Extract the (X, Y) coordinate from the center of the cell holding the provided text.  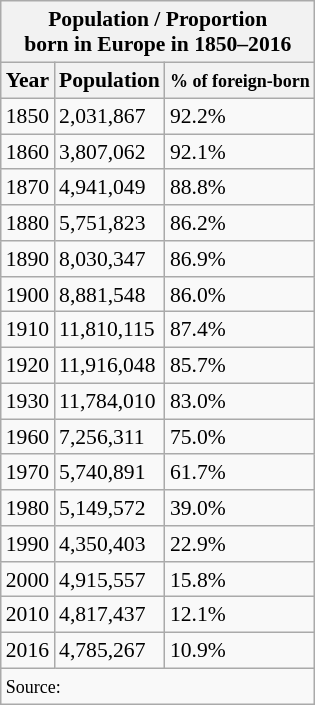
1880 (28, 223)
1980 (28, 508)
8,881,548 (110, 294)
3,807,062 (110, 152)
5,740,891 (110, 472)
86.2% (240, 223)
1990 (28, 544)
2010 (28, 615)
1850 (28, 116)
92.2% (240, 116)
1930 (28, 401)
4,915,557 (110, 579)
22.9% (240, 544)
87.4% (240, 330)
83.0% (240, 401)
Year (28, 80)
7,256,311 (110, 437)
75.0% (240, 437)
92.1% (240, 152)
86.0% (240, 294)
2,031,867 (110, 116)
8,030,347 (110, 259)
4,817,437 (110, 615)
1900 (28, 294)
2000 (28, 579)
88.8% (240, 187)
15.8% (240, 579)
1890 (28, 259)
1960 (28, 437)
Source: (158, 686)
10.9% (240, 650)
2016 (28, 650)
5,149,572 (110, 508)
1970 (28, 472)
Population / Proportionborn in Europe in 1850–2016 (158, 32)
11,784,010 (110, 401)
4,785,267 (110, 650)
1870 (28, 187)
Population (110, 80)
85.7% (240, 365)
11,810,115 (110, 330)
% of foreign-born (240, 80)
4,350,403 (110, 544)
1920 (28, 365)
86.9% (240, 259)
5,751,823 (110, 223)
1910 (28, 330)
11,916,048 (110, 365)
61.7% (240, 472)
39.0% (240, 508)
4,941,049 (110, 187)
1860 (28, 152)
12.1% (240, 615)
